Detect which cell encompasses the target text, then output its [X, Y] center coordinate. 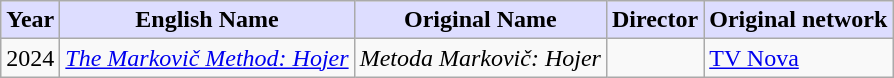
2024 [30, 58]
Original network [798, 20]
The Markovič Method: Hojer [207, 58]
English Name [207, 20]
TV Nova [798, 58]
Original Name [480, 20]
Director [654, 20]
Metoda Markovič: Hojer [480, 58]
Year [30, 20]
